From the cell containing the given text, extract its center point as (x, y) coordinate. 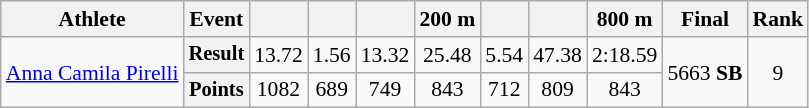
1.56 (332, 55)
Rank (778, 19)
25.48 (447, 55)
Points (217, 90)
5663 SB (704, 72)
200 m (447, 19)
809 (558, 90)
Final (704, 19)
13.32 (386, 55)
5.54 (504, 55)
712 (504, 90)
9 (778, 72)
Anna Camila Pirelli (92, 72)
Athlete (92, 19)
1082 (278, 90)
800 m (624, 19)
689 (332, 90)
Result (217, 55)
2:18.59 (624, 55)
47.38 (558, 55)
Event (217, 19)
13.72 (278, 55)
749 (386, 90)
